Detect which cell encompasses the target text, then output its (X, Y) center coordinate. 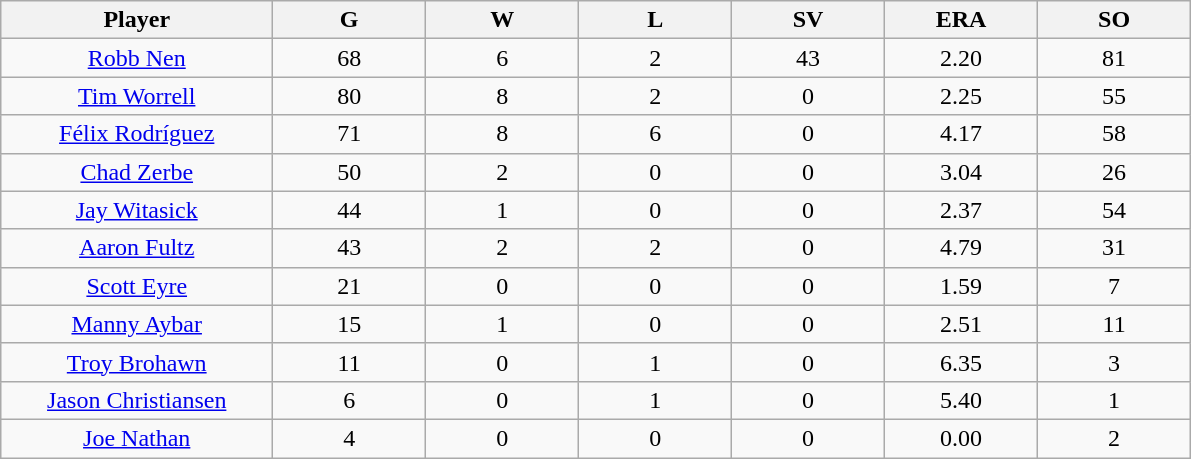
6.35 (962, 362)
15 (350, 324)
W (502, 20)
44 (350, 210)
71 (350, 134)
3.04 (962, 172)
4.17 (962, 134)
Tim Worrell (137, 96)
Troy Brohawn (137, 362)
SO (1114, 20)
4.79 (962, 248)
80 (350, 96)
50 (350, 172)
7 (1114, 286)
Aaron Fultz (137, 248)
81 (1114, 58)
0.00 (962, 438)
Robb Nen (137, 58)
2.20 (962, 58)
3 (1114, 362)
54 (1114, 210)
Joe Nathan (137, 438)
68 (350, 58)
2.37 (962, 210)
Jay Witasick (137, 210)
58 (1114, 134)
2.51 (962, 324)
5.40 (962, 400)
SV (808, 20)
31 (1114, 248)
1.59 (962, 286)
Chad Zerbe (137, 172)
21 (350, 286)
Player (137, 20)
55 (1114, 96)
26 (1114, 172)
Manny Aybar (137, 324)
L (656, 20)
Félix Rodríguez (137, 134)
2.25 (962, 96)
4 (350, 438)
G (350, 20)
ERA (962, 20)
Jason Christiansen (137, 400)
Scott Eyre (137, 286)
